Locate the cell with the specified text and output its (x, y) center coordinate. 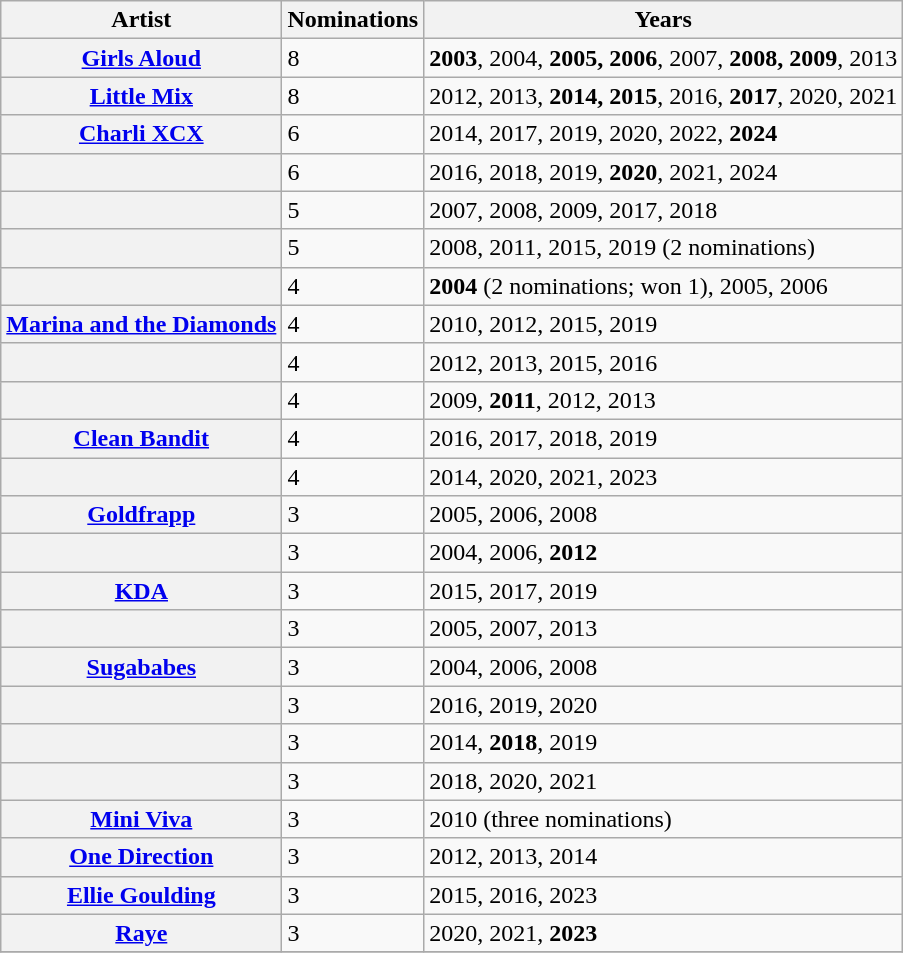
2016, 2017, 2018, 2019 (664, 438)
Nominations (353, 20)
Sugababes (142, 667)
2020, 2021, 2023 (664, 933)
2015, 2016, 2023 (664, 895)
Charli XCX (142, 134)
Years (664, 20)
One Direction (142, 857)
Little Mix (142, 96)
Clean Bandit (142, 438)
2004, 2006, 2012 (664, 553)
2016, 2018, 2019, 2020, 2021, 2024 (664, 172)
2014, 2020, 2021, 2023 (664, 477)
Ellie Goulding (142, 895)
2012, 2013, 2014 (664, 857)
Marina and the Diamonds (142, 324)
Girls Aloud (142, 58)
2010, 2012, 2015, 2019 (664, 324)
Artist (142, 20)
2005, 2006, 2008 (664, 515)
Raye (142, 933)
2008, 2011, 2015, 2019 (2 nominations) (664, 248)
Goldfrapp (142, 515)
2005, 2007, 2013 (664, 629)
2014, 2017, 2019, 2020, 2022, 2024 (664, 134)
2014, 2018, 2019 (664, 743)
2018, 2020, 2021 (664, 781)
2010 (three nominations) (664, 819)
2015, 2017, 2019 (664, 591)
KDA (142, 591)
2007, 2008, 2009, 2017, 2018 (664, 210)
2012, 2013, 2015, 2016 (664, 362)
2004 (2 nominations; won 1), 2005, 2006 (664, 286)
Mini Viva (142, 819)
2012, 2013, 2014, 2015, 2016, 2017, 2020, 2021 (664, 96)
2003, 2004, 2005, 2006, 2007, 2008, 2009, 2013 (664, 58)
2004, 2006, 2008 (664, 667)
2016, 2019, 2020 (664, 705)
2009, 2011, 2012, 2013 (664, 400)
